Identify which cell holds the provided text, then report its [X, Y] central coordinate. 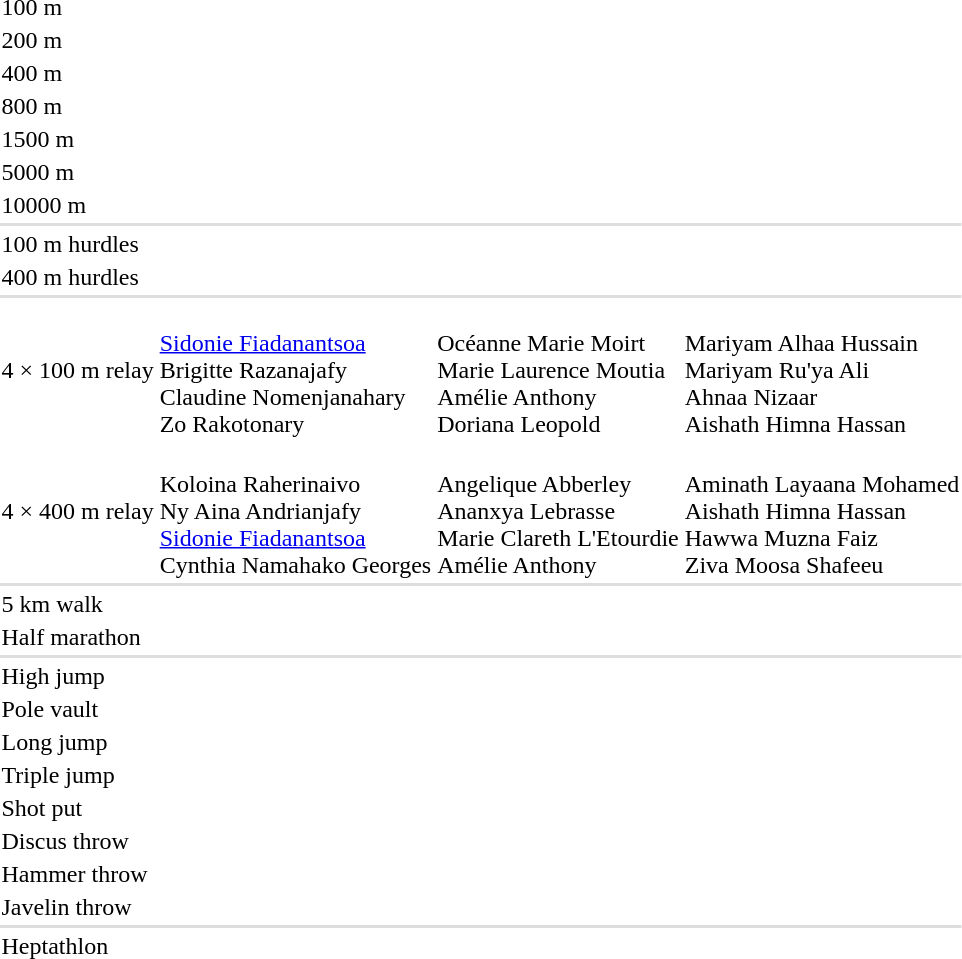
Triple jump [78, 775]
Aminath Layaana MohamedAishath Himna HassanHawwa Muzna FaizZiva Moosa Shafeeu [822, 511]
Hammer throw [78, 874]
Pole vault [78, 709]
5000 m [78, 172]
High jump [78, 676]
5 km walk [78, 604]
Mariyam Alhaa HussainMariyam Ru'ya AliAhnaa NizaarAishath Himna Hassan [822, 370]
4 × 100 m relay [78, 370]
Sidonie FiadanantsoaBrigitte RazanajafyClaudine NomenjanaharyZo Rakotonary [295, 370]
Océanne Marie MoirtMarie Laurence MoutiaAmélie AnthonyDoriana Leopold [558, 370]
100 m hurdles [78, 244]
Angelique AbberleyAnanxya LebrasseMarie Clareth L'EtourdieAmélie Anthony [558, 511]
400 m hurdles [78, 277]
Javelin throw [78, 907]
400 m [78, 73]
800 m [78, 106]
10000 m [78, 205]
Koloina RaherinaivoNy Aina AndrianjafySidonie FiadanantsoaCynthia Namahako Georges [295, 511]
1500 m [78, 139]
Shot put [78, 808]
Discus throw [78, 841]
200 m [78, 40]
4 × 400 m relay [78, 511]
Half marathon [78, 637]
Long jump [78, 742]
